Determine the (x, y) coordinate at the center of the cell enclosing the given text.  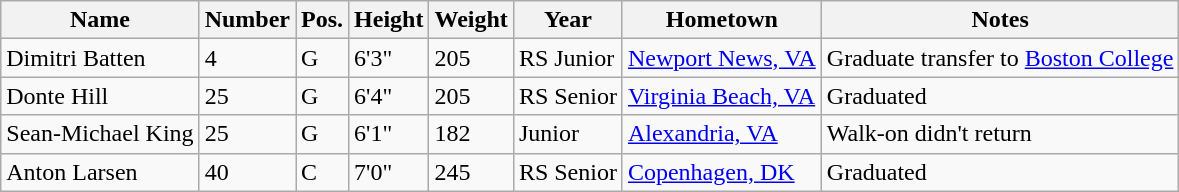
RS Junior (568, 58)
6'3" (389, 58)
4 (247, 58)
6'1" (389, 134)
Walk-on didn't return (1000, 134)
Height (389, 20)
Name (100, 20)
6'4" (389, 96)
Alexandria, VA (722, 134)
C (322, 172)
40 (247, 172)
Number (247, 20)
7'0" (389, 172)
Graduate transfer to Boston College (1000, 58)
Pos. (322, 20)
Weight (471, 20)
Hometown (722, 20)
Copenhagen, DK (722, 172)
Virginia Beach, VA (722, 96)
Dimitri Batten (100, 58)
Newport News, VA (722, 58)
Notes (1000, 20)
Sean-Michael King (100, 134)
Donte Hill (100, 96)
Anton Larsen (100, 172)
Year (568, 20)
Junior (568, 134)
245 (471, 172)
182 (471, 134)
